From the cell containing the given text, extract its center point as [X, Y] coordinate. 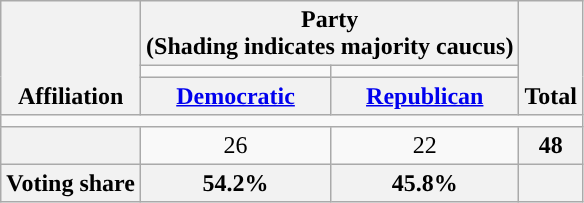
45.8% [425, 183]
Democratic [236, 96]
Affiliation [71, 58]
22 [425, 145]
Total [551, 58]
Party (Shading indicates majority caucus) [330, 34]
Republican [425, 96]
54.2% [236, 183]
26 [236, 145]
Voting share [71, 183]
48 [551, 145]
